Extract the (x, y) coordinate from the center of the cell holding the provided text.  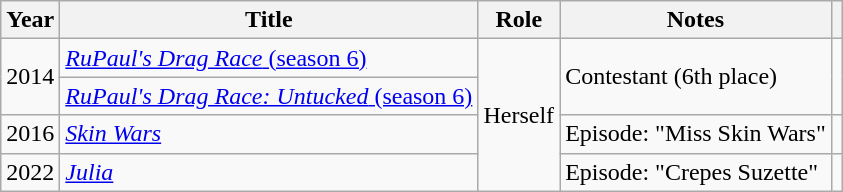
2014 (30, 77)
Role (519, 20)
Notes (696, 20)
2016 (30, 134)
Contestant (6th place) (696, 77)
Episode: "Miss Skin Wars" (696, 134)
RuPaul's Drag Race (season 6) (269, 58)
Herself (519, 115)
Julia (269, 172)
2022 (30, 172)
Title (269, 20)
Year (30, 20)
Skin Wars (269, 134)
Episode: "Crepes Suzette" (696, 172)
RuPaul's Drag Race: Untucked (season 6) (269, 96)
